Locate the cell with the specified text and output its [x, y] center coordinate. 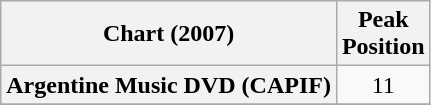
PeakPosition [383, 34]
Chart (2007) [169, 34]
11 [383, 85]
Argentine Music DVD (CAPIF) [169, 85]
